Pinpoint the cell where the given text exists, returning its [x, y] midpoint coordinate. 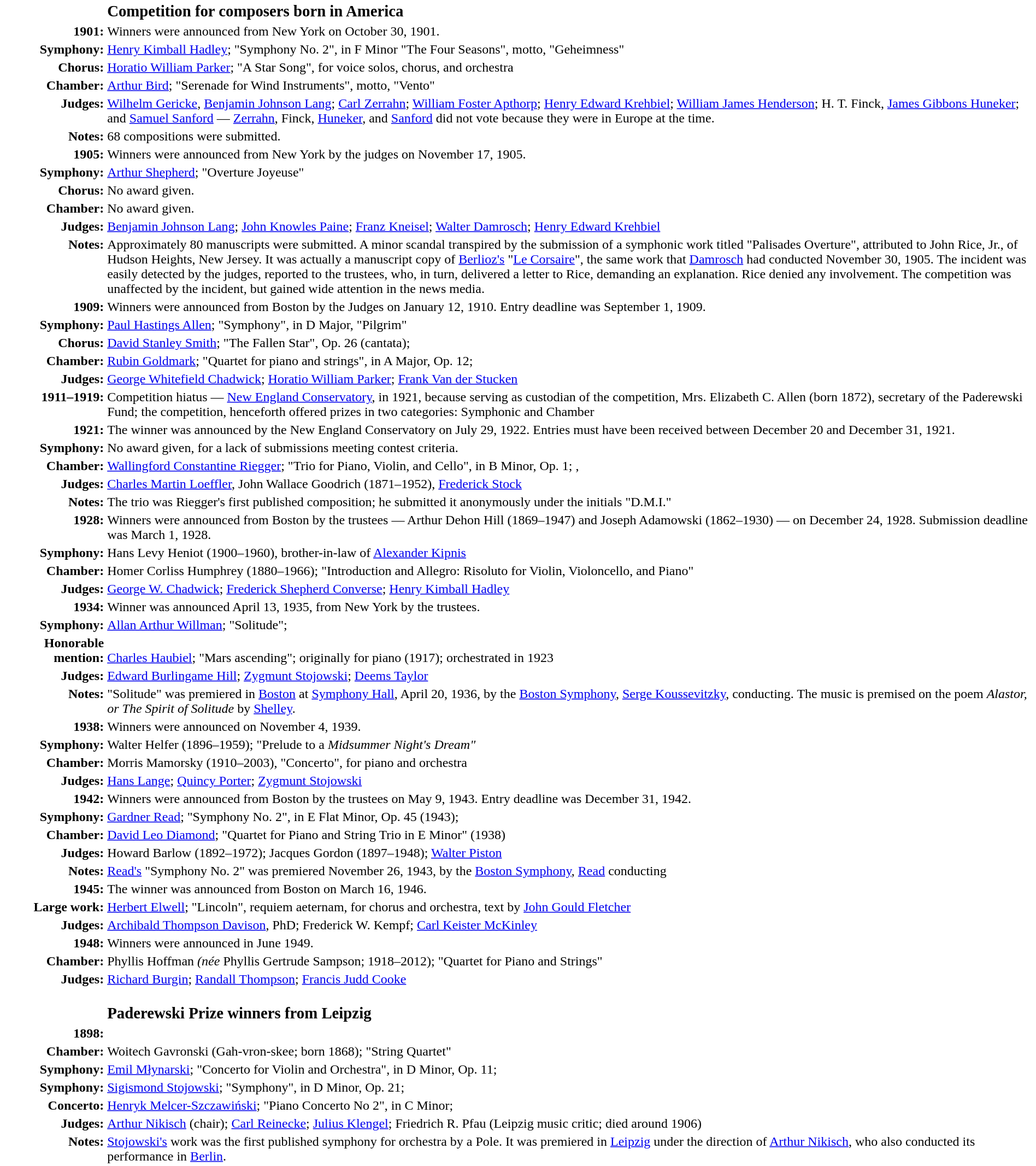
Henry Kimball Hadley; "Symphony No. 2", in F Minor "The Four Seasons", motto, "Geheimness" [570, 49]
Howard Barlow (1892–1972); Jacques Gordon (1897–1948); Walter Piston [570, 853]
Richard Burgin; Randall Thompson; Francis Judd Cooke [570, 986]
1928: [54, 527]
Charles Haubiel; "Mars ascending"; originally for piano (1917); orchestrated in 1923 [570, 651]
Morris Mamorsky (1910–2003), "Concerto", for piano and orchestra [570, 763]
1905: [54, 154]
68 compositions were submitted. [570, 136]
Hans Levy Heniot (1900–1960), brother-in-law of Alexander Kipnis [570, 553]
George W. Chadwick; Frederick Shepherd Converse; Henry Kimball Hadley [570, 589]
Winners were announced from New York on October 30, 1901. [570, 31]
1948: [54, 943]
Arthur Nikisch (chair); Carl Reinecke; Julius Klengel; Friedrich R. Pfau (Leipzig music critic; died around 1906) [570, 1123]
The winner was announced from Boston on March 16, 1946. [570, 889]
David Stanley Smith; "The Fallen Star", Op. 26 (cantata); [570, 343]
The trio was Riegger's first published composition; he submitted it anonymously under the initials "D.M.I." [570, 502]
George Whitefield Chadwick; Horatio William Parker; Frank Van der Stucken [570, 379]
Winners were announced on November 4, 1939. [570, 726]
Winners were announced in June 1949. [570, 943]
1934: [54, 607]
Emil Młynarski; "Concerto for Violin and Orchestra", in D Minor, Op. 11; [570, 1069]
1901: [54, 31]
Allan Arthur Willman; "Solitude"; [570, 625]
Benjamin Johnson Lang; John Knowles Paine; Franz Kneisel; Walter Damrosch; Henry Edward Krehbiel [570, 226]
Herbert Elwell; "Lincoln", requiem aeternam, for chorus and orchestra, text by John Gould Fletcher [570, 907]
Charles Martin Loeffler, John Wallace Goodrich (1871–1952), Frederick Stock [570, 484]
The winner was announced by the New England Conservatory on July 29, 1922. Entries must have been received between December 20 and December 31, 1921. [570, 430]
Homer Corliss Humphrey (1880–1966); "Introduction and Allegro: Risoluto for Violin, Violoncello, and Piano" [570, 571]
Arthur Shepherd; "Overture Joyeuse" [570, 172]
Horatio William Parker; "A Star Song", for voice solos, chorus, and orchestra [570, 67]
Winners were announced from Boston by the Judges on January 12, 1910. Entry deadline was September 1, 1909. [570, 307]
Gardner Read; "Symphony No. 2", in E Flat Minor, Op. 45 (1943); [570, 817]
Walter Helfer (1896–1959); "Prelude to a Midsummer Night's Dream" [570, 745]
1945: [54, 889]
Read's "Symphony No. 2" was premiered November 26, 1943, by the Boston Symphony, Read conducting [570, 871]
Arthur Bird; "Serenade for Wind Instruments", motto, "Vento" [570, 85]
1911–1919: [54, 405]
Winners were announced from New York by the judges on November 17, 1905. [570, 154]
Wallingford Constantine Riegger; "Trio for Piano, Violin, and Cello", in B Minor, Op. 1; , [570, 466]
1942: [54, 799]
1909: [54, 307]
1938: [54, 726]
Concerto: [54, 1105]
No award given, for a lack of submissions meeting contest criteria. [570, 448]
Paderewski Prize winners from Leipzig [570, 1013]
Rubin Goldmark; "Quartet for piano and strings", in A Major, Op. 12; [570, 361]
Winners were announced from Boston by the trustees on May 9, 1943. Entry deadline was December 31, 1942. [570, 799]
Winner was announced April 13, 1935, from New York by the trustees. [570, 607]
Henryk Melcer-Szczawiński; "Piano Concerto No 2", in C Minor; [570, 1105]
Large work: [54, 907]
Sigismond Stojowski; "Symphony", in D Minor, Op. 21; [570, 1087]
Edward Burlingame Hill; Zygmunt Stojowski; Deems Taylor [570, 676]
Woitech Gavronski (Gah-vron-skee; born 1868); "String Quartet" [570, 1051]
Honorablemention: [54, 651]
Phyllis Hoffman (née Phyllis Gertrude Sampson; 1918–2012); "Quartet for Piano and Strings" [570, 961]
Competition for composers born in America [570, 11]
1921: [54, 430]
Paul Hastings Allen; "Symphony", in D Major, "Pilgrim" [570, 325]
Hans Lange; Quincy Porter; Zygmunt Stojowski [570, 781]
1898: [54, 1033]
Archibald Thompson Davison, PhD; Frederick W. Kempf; Carl Keister McKinley [570, 925]
David Leo Diamond; "Quartet for Piano and String Trio in E Minor" (1938) [570, 835]
